Extract the [X, Y] coordinate from the center of the cell holding the provided text.  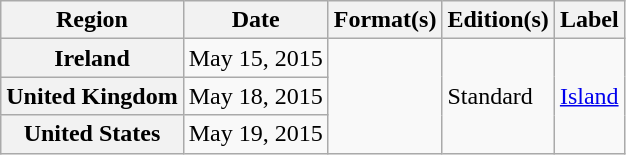
Ireland [92, 58]
Region [92, 20]
United States [92, 134]
May 19, 2015 [256, 134]
Standard [498, 96]
May 15, 2015 [256, 58]
Date [256, 20]
Edition(s) [498, 20]
Island [589, 96]
Label [589, 20]
Format(s) [385, 20]
United Kingdom [92, 96]
May 18, 2015 [256, 96]
